Return (X, Y) of the center of cell containing provided text 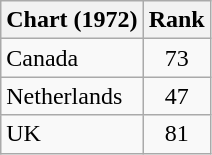
UK (72, 134)
81 (176, 134)
Rank (176, 20)
47 (176, 96)
Netherlands (72, 96)
Chart (1972) (72, 20)
73 (176, 58)
Canada (72, 58)
